Extract the (x, y) coordinate from the center of the cell holding the provided text.  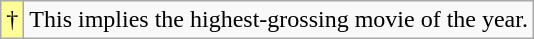
† (12, 20)
This implies the highest-grossing movie of the year. (279, 20)
